Return the (X, Y) coordinate for the center point of the cell that contains the specified text.  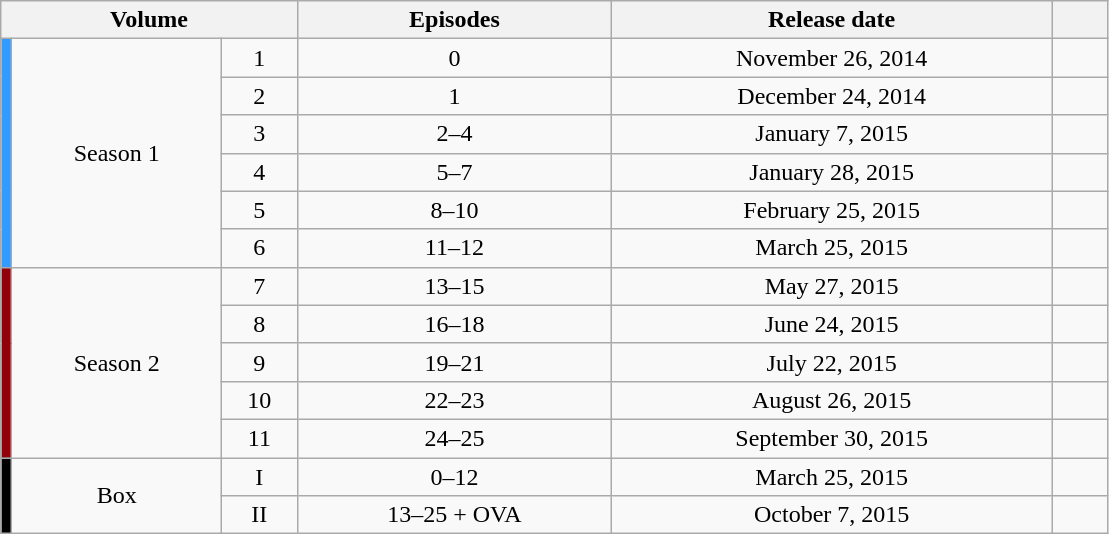
5 (259, 210)
5–7 (454, 172)
19–21 (454, 362)
8 (259, 324)
6 (259, 248)
13–25 + OVA (454, 515)
August 26, 2015 (832, 400)
2–4 (454, 134)
22–23 (454, 400)
16–18 (454, 324)
4 (259, 172)
Release date (832, 20)
I (259, 477)
June 24, 2015 (832, 324)
July 22, 2015 (832, 362)
December 24, 2014 (832, 96)
Season 2 (117, 362)
3 (259, 134)
Volume (149, 20)
January 28, 2015 (832, 172)
7 (259, 286)
24–25 (454, 438)
8–10 (454, 210)
Episodes (454, 20)
11 (259, 438)
10 (259, 400)
Box (117, 496)
May 27, 2015 (832, 286)
2 (259, 96)
February 25, 2015 (832, 210)
November 26, 2014 (832, 58)
October 7, 2015 (832, 515)
II (259, 515)
January 7, 2015 (832, 134)
0 (454, 58)
9 (259, 362)
September 30, 2015 (832, 438)
11–12 (454, 248)
13–15 (454, 286)
Season 1 (117, 153)
0–12 (454, 477)
